Output the (X, Y) coordinate of the center of the cell containing the given text.  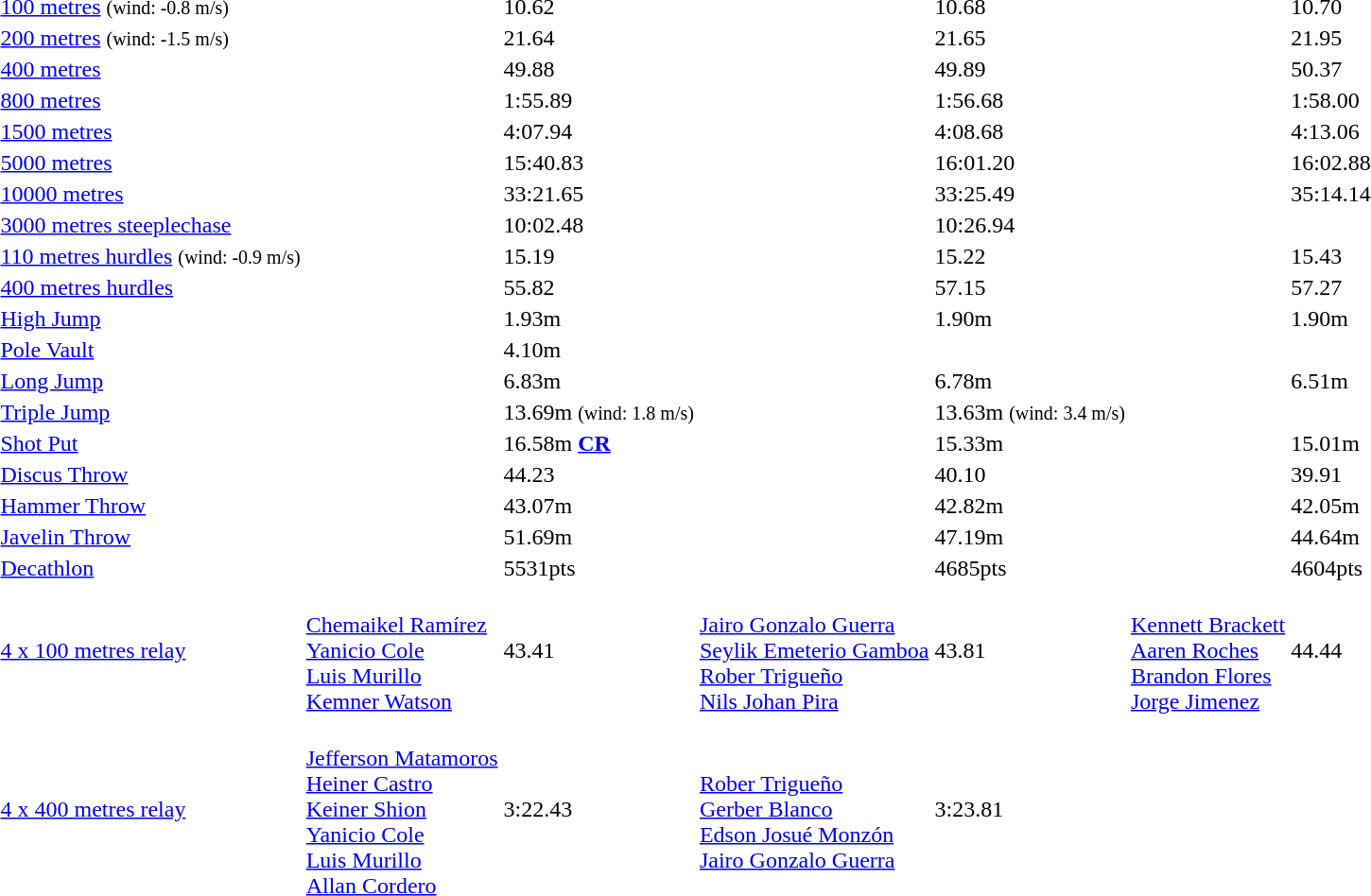
33:25.49 (1030, 194)
4685pts (1030, 568)
Jairo Gonzalo Guerra Seylik Emeterio Gamboa Rober Trigueño Nils Johan Pira (814, 650)
15:40.83 (599, 163)
43.07m (599, 506)
1.93m (599, 319)
16:01.20 (1030, 163)
47.19m (1030, 537)
10:02.48 (599, 225)
44.23 (599, 474)
1:55.89 (599, 100)
4.10m (599, 350)
16.58m CR (599, 443)
6.78m (1030, 381)
15.19 (599, 256)
Kennett Brackett Aaren Roches Brandon Flores Jorge Jimenez (1207, 650)
42.82m (1030, 506)
13.69m (wind: 1.8 m/s) (599, 412)
1.90m (1030, 319)
33:21.65 (599, 194)
15.22 (1030, 256)
40.10 (1030, 474)
21.65 (1030, 38)
21.64 (599, 38)
10:26.94 (1030, 225)
13.63m (wind: 3.4 m/s) (1030, 412)
15.33m (1030, 443)
49.88 (599, 69)
51.69m (599, 537)
6.83m (599, 381)
4:08.68 (1030, 131)
49.89 (1030, 69)
1:56.68 (1030, 100)
57.15 (1030, 287)
4:07.94 (599, 131)
Chemaikel Ramírez Yanicio Cole Luis Murillo Kemner Watson (402, 650)
5531pts (599, 568)
43.41 (599, 650)
43.81 (1030, 650)
55.82 (599, 287)
